Locate the cell with the specified text and output its (x, y) center coordinate. 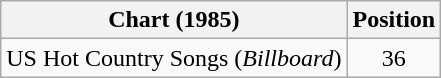
Chart (1985) (174, 20)
Position (394, 20)
US Hot Country Songs (Billboard) (174, 58)
36 (394, 58)
